Identify which cell holds the provided text, then report its (x, y) central coordinate. 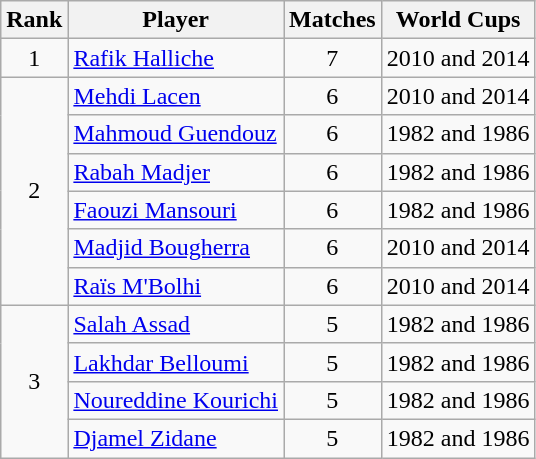
Noureddine Kourichi (176, 400)
Rank (34, 20)
Madjid Bougherra (176, 248)
Player (176, 20)
Lakhdar Belloumi (176, 362)
7 (333, 58)
Mahmoud Guendouz (176, 134)
Matches (333, 20)
Salah Assad (176, 324)
Rabah Madjer (176, 172)
3 (34, 381)
Rafik Halliche (176, 58)
Mehdi Lacen (176, 96)
World Cups (458, 20)
1 (34, 58)
Djamel Zidane (176, 438)
Raïs M'Bolhi (176, 286)
Faouzi Mansouri (176, 210)
2 (34, 191)
